Provide the (X, Y) coordinate of the cell's center where the given text is located.  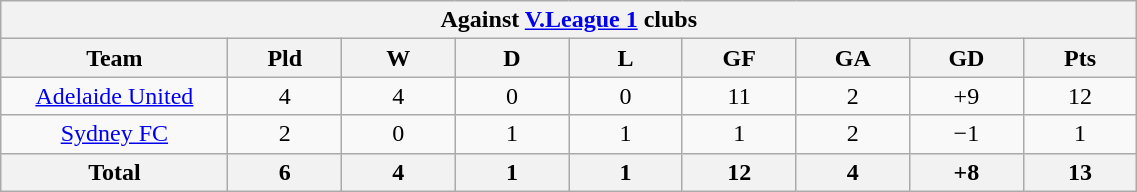
Against V.League 1 clubs (569, 20)
GD (967, 58)
+9 (967, 96)
11 (739, 96)
+8 (967, 172)
Adelaide United (114, 96)
Team (114, 58)
GF (739, 58)
Total (114, 172)
D (512, 58)
−1 (967, 134)
Pts (1080, 58)
6 (285, 172)
W (399, 58)
GA (853, 58)
L (626, 58)
13 (1080, 172)
Sydney FC (114, 134)
Pld (285, 58)
